Identify which cell holds the provided text, then report its [x, y] central coordinate. 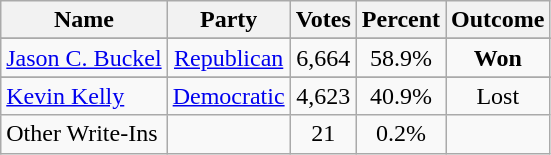
Name [84, 20]
6,664 [323, 58]
Jason C. Buckel [84, 58]
58.9% [400, 58]
Votes [323, 20]
4,623 [323, 96]
Other Write-Ins [84, 134]
Won [498, 58]
Party [228, 20]
Outcome [498, 20]
21 [323, 134]
Democratic [228, 96]
Lost [498, 96]
Republican [228, 58]
40.9% [400, 96]
0.2% [400, 134]
Percent [400, 20]
Kevin Kelly [84, 96]
